Output the (x, y) coordinate of the center of the cell containing the given text.  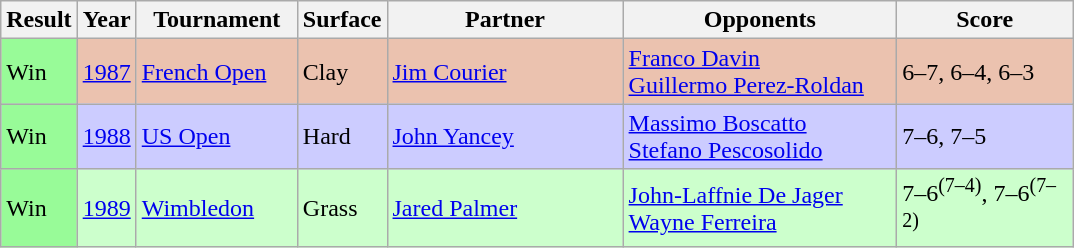
1988 (106, 136)
Jim Courier (505, 72)
Franco Davin Guillermo Perez-Roldan (760, 72)
Result (39, 20)
7–6(7–4), 7–6(7–2) (985, 208)
1989 (106, 208)
Tournament (216, 20)
Massimo Boscatto Stefano Pescosolido (760, 136)
John Yancey (505, 136)
Score (985, 20)
Partner (505, 20)
John-Laffnie De Jager Wayne Ferreira (760, 208)
Grass (342, 208)
Surface (342, 20)
Jared Palmer (505, 208)
1987 (106, 72)
Hard (342, 136)
Opponents (760, 20)
US Open (216, 136)
Wimbledon (216, 208)
Year (106, 20)
6–7, 6–4, 6–3 (985, 72)
Clay (342, 72)
7–6, 7–5 (985, 136)
French Open (216, 72)
